Detect which cell encompasses the target text, then output its (X, Y) center coordinate. 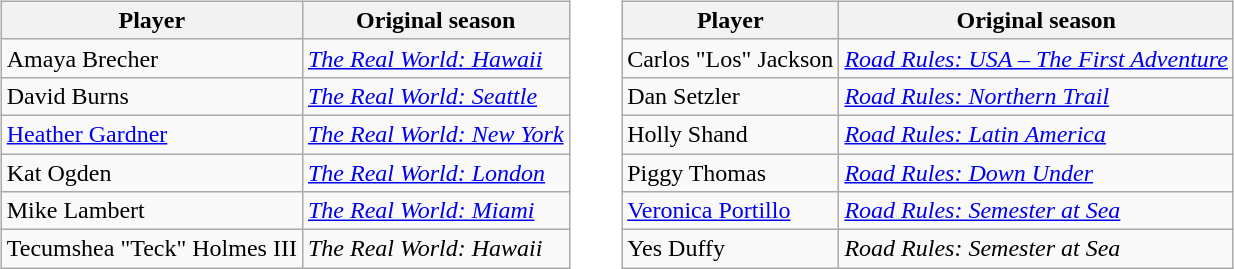
Amaya Brecher (152, 58)
The Real World: Seattle (436, 96)
Road Rules: Down Under (1036, 173)
Veronica Portillo (730, 211)
The Real World: London (436, 173)
Yes Duffy (730, 249)
Piggy Thomas (730, 173)
Road Rules: USA – The First Adventure (1036, 58)
Road Rules: Latin America (1036, 134)
The Real World: New York (436, 134)
The Real World: Miami (436, 211)
Dan Setzler (730, 96)
Mike Lambert (152, 211)
Heather Gardner (152, 134)
Road Rules: Northern Trail (1036, 96)
Carlos "Los" Jackson (730, 58)
Tecumshea "Teck" Holmes III (152, 249)
Holly Shand (730, 134)
Kat Ogden (152, 173)
David Burns (152, 96)
